Output the [x, y] coordinate of the center of the cell containing the given text.  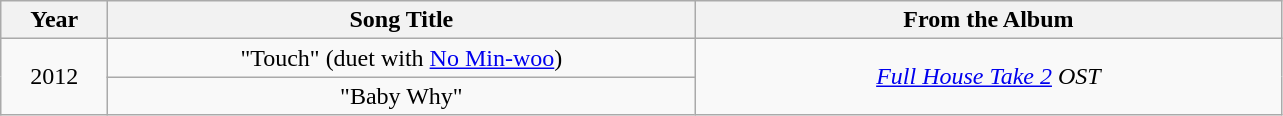
"Touch" (duet with No Min-woo) [402, 58]
Song Title [402, 20]
2012 [54, 77]
"Baby Why" [402, 96]
Year [54, 20]
From the Album [988, 20]
Full House Take 2 OST [988, 77]
